Return (x, y) of the center of cell containing provided text 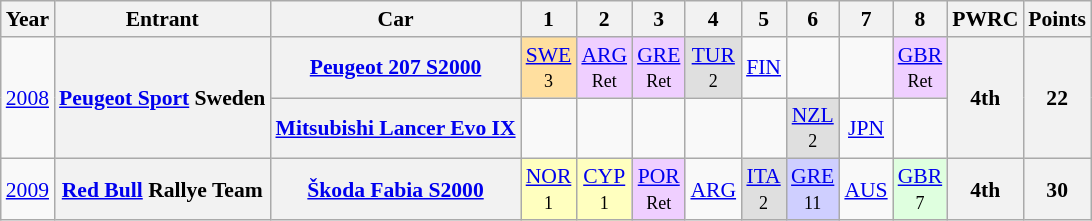
22 (1057, 98)
SWE3 (549, 68)
ARG (713, 190)
2008 (28, 98)
Year (28, 19)
8 (920, 19)
GRE11 (812, 190)
5 (764, 19)
Škoda Fabia S2000 (395, 190)
GBR7 (920, 190)
FIN (764, 68)
2009 (28, 190)
7 (866, 19)
Car (395, 19)
GBRRet (920, 68)
6 (812, 19)
NZL2 (812, 128)
Peugeot 207 S2000 (395, 68)
Mitsubishi Lancer Evo IX (395, 128)
4 (713, 19)
2 (604, 19)
NOR1 (549, 190)
1 (549, 19)
Entrant (162, 19)
3 (658, 19)
ARGRet (604, 68)
30 (1057, 190)
AUS (866, 190)
GRERet (658, 68)
Points (1057, 19)
TUR2 (713, 68)
PWRC (985, 19)
Peugeot Sport Sweden (162, 98)
ITA2 (764, 190)
JPN (866, 128)
CYP1 (604, 190)
PORRet (658, 190)
Red Bull Rallye Team (162, 190)
